Search for the cell housing the specified text and yield its [X, Y] center coordinate. 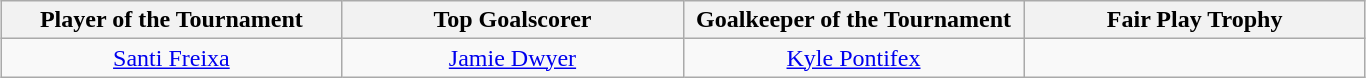
Santi Freixa [172, 58]
Goalkeeper of the Tournament [854, 20]
Player of the Tournament [172, 20]
Jamie Dwyer [512, 58]
Fair Play Trophy [1194, 20]
Kyle Pontifex [854, 58]
Top Goalscorer [512, 20]
